For the text-containing cell, return its midpoint in (x, y) coordinate format. 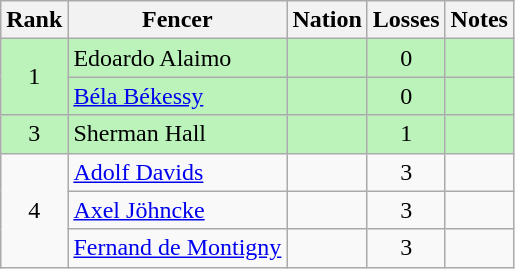
Fencer (178, 20)
Nation (327, 20)
Sherman Hall (178, 134)
Losses (406, 20)
Fernand de Montigny (178, 248)
Adolf Davids (178, 172)
Notes (479, 20)
Axel Jöhncke (178, 210)
Rank (34, 20)
Edoardo Alaimo (178, 58)
4 (34, 210)
Béla Békessy (178, 96)
